Determine the [x, y] coordinate at the center of the cell enclosing the given text.  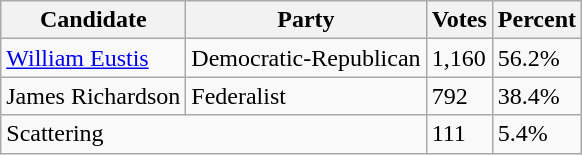
Federalist [306, 96]
Votes [459, 20]
56.2% [536, 58]
Percent [536, 20]
792 [459, 96]
111 [459, 134]
William Eustis [94, 58]
Democratic-Republican [306, 58]
Scattering [214, 134]
Candidate [94, 20]
James Richardson [94, 96]
5.4% [536, 134]
Party [306, 20]
1,160 [459, 58]
38.4% [536, 96]
